Capture the cell that displays the provided text and extract its (X, Y) central coordinate. 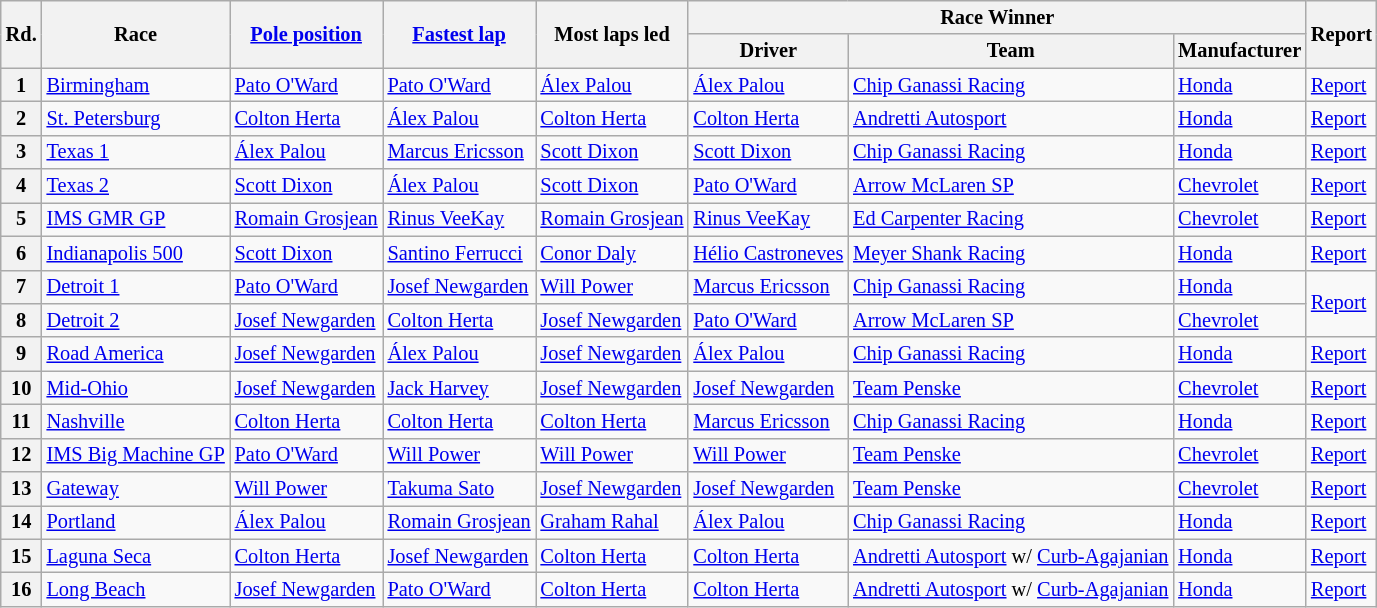
Texas 1 (136, 152)
Portland (136, 522)
Birmingham (136, 85)
St. Petersburg (136, 118)
8 (22, 320)
3 (22, 152)
16 (22, 589)
14 (22, 522)
Gateway (136, 489)
Jack Harvey (460, 388)
Team (1010, 51)
5 (22, 219)
Fastest lap (460, 34)
1 (22, 85)
2 (22, 118)
Mid-Ohio (136, 388)
Road America (136, 354)
Takuma Sato (460, 489)
Ed Carpenter Racing (1010, 219)
IMS GMR GP (136, 219)
6 (22, 253)
Driver (768, 51)
Manufacturer (1240, 51)
Detroit 2 (136, 320)
Long Beach (136, 589)
Pole position (306, 34)
7 (22, 287)
13 (22, 489)
Race (136, 34)
Race Winner (997, 17)
Hélio Castroneves (768, 253)
Andretti Autosport (1010, 118)
Meyer Shank Racing (1010, 253)
11 (22, 421)
Laguna Seca (136, 556)
Rd. (22, 34)
Nashville (136, 421)
4 (22, 186)
IMS Big Machine GP (136, 455)
Graham Rahal (612, 522)
Indianapolis 500 (136, 253)
Santino Ferrucci (460, 253)
15 (22, 556)
Detroit 1 (136, 287)
10 (22, 388)
Texas 2 (136, 186)
9 (22, 354)
12 (22, 455)
Conor Daly (612, 253)
Most laps led (612, 34)
